Locate the cell with the specified text and output its (X, Y) center coordinate. 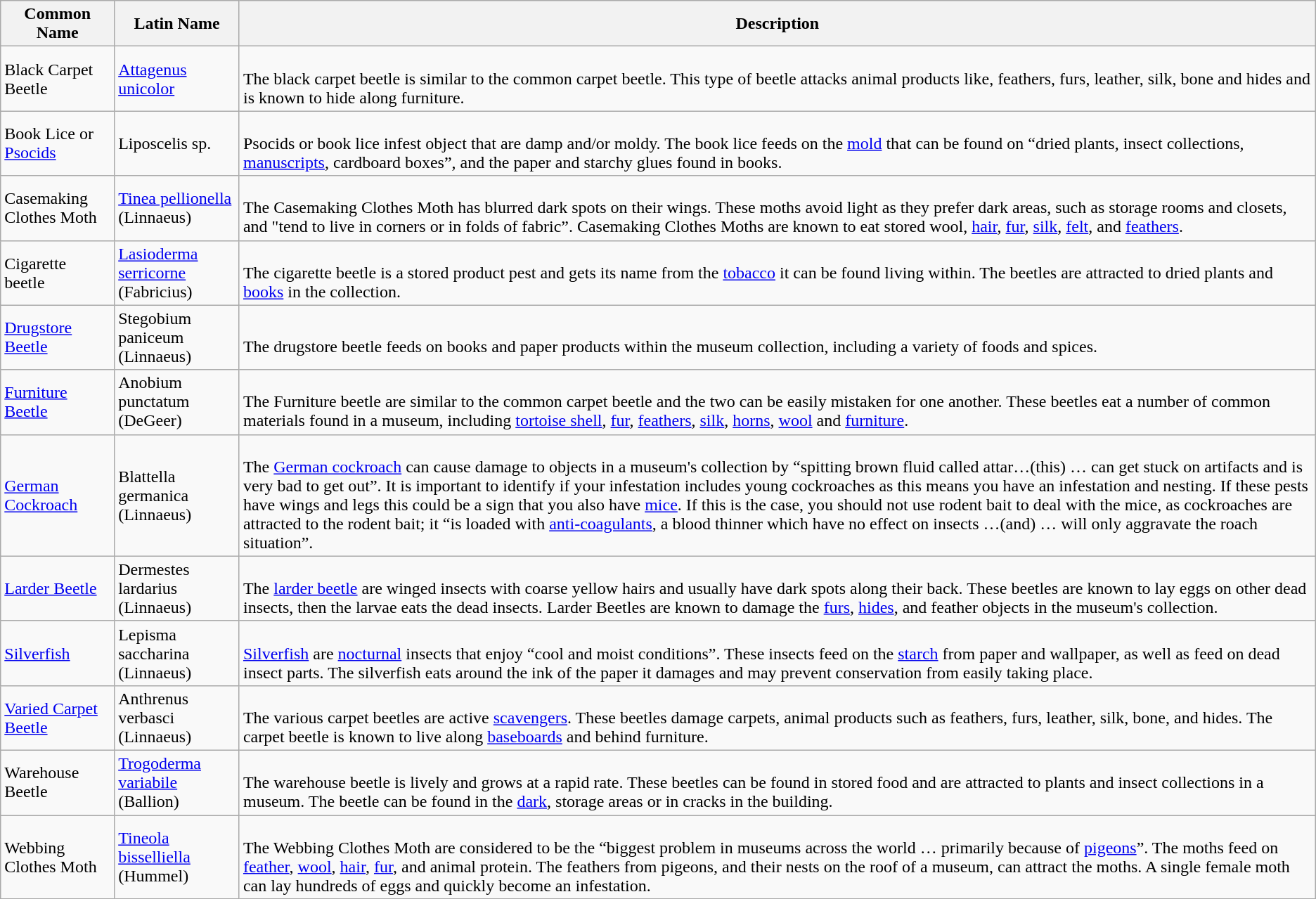
Description (778, 24)
Lasioderma serricorne (Fabricius) (177, 273)
Dermestes lardarius (Linnaeus) (177, 588)
Anobium punctatum (DeGeer) (177, 402)
Anthrenus verbasci (Linnaeus) (177, 718)
Casemaking Clothes Moth (58, 208)
Silverfish (58, 653)
Stegobium paniceum (Linnaeus) (177, 337)
Book Lice or Psocids (58, 143)
Blattella germanica (Linnaeus) (177, 495)
Tineola bisselliella (Hummel) (177, 858)
Liposcelis sp. (177, 143)
The drugstore beetle feeds on books and paper products within the museum collection, including a variety of foods and spices. (778, 337)
Warehouse Beetle (58, 782)
Black Carpet Beetle (58, 79)
Attagenus unicolor (177, 79)
Varied Carpet Beetle (58, 718)
Lepisma saccharina (Linnaeus) (177, 653)
Cigarette beetle (58, 273)
Common Name (58, 24)
Webbing Clothes Moth (58, 858)
Drugstore Beetle (58, 337)
Larder Beetle (58, 588)
Latin Name (177, 24)
Trogoderma variabile (Ballion) (177, 782)
Furniture Beetle (58, 402)
Tinea pellionella (Linnaeus) (177, 208)
German Cockroach (58, 495)
